Find where the given text appears and provide that cell's center as (X, Y) coordinate. 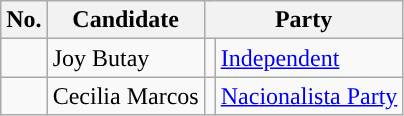
Independent (309, 58)
Cecilia Marcos (126, 96)
Nacionalista Party (309, 96)
No. (24, 20)
Party (304, 20)
Candidate (126, 20)
Joy Butay (126, 58)
